Capture the cell that displays the provided text and extract its (x, y) central coordinate. 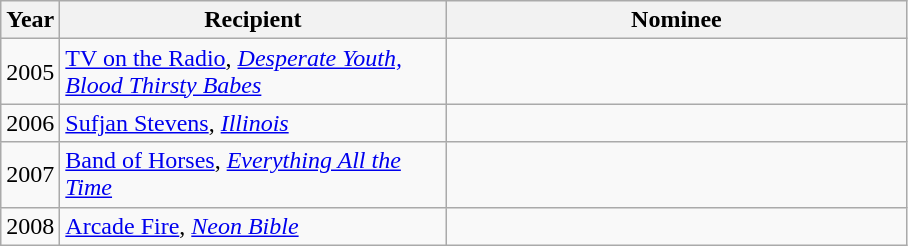
Nominee (676, 20)
2008 (30, 226)
TV on the Radio, Desperate Youth, Blood Thirsty Babes (253, 72)
2006 (30, 123)
Band of Horses, Everything All the Time (253, 174)
Year (30, 20)
Arcade Fire, Neon Bible (253, 226)
Sufjan Stevens, Illinois (253, 123)
2005 (30, 72)
Recipient (253, 20)
2007 (30, 174)
